Search for the cell housing the specified text and yield its [X, Y] center coordinate. 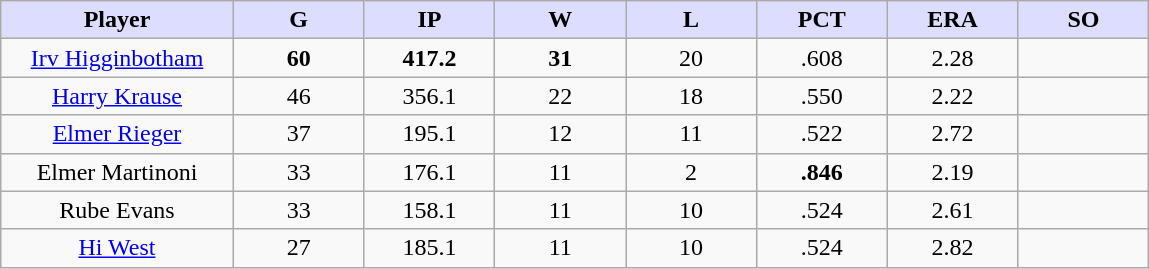
31 [560, 58]
20 [692, 58]
356.1 [430, 96]
195.1 [430, 134]
IP [430, 20]
37 [298, 134]
2.28 [952, 58]
Harry Krause [118, 96]
Elmer Rieger [118, 134]
Player [118, 20]
.550 [822, 96]
ERA [952, 20]
Irv Higginbotham [118, 58]
SO [1084, 20]
60 [298, 58]
2.22 [952, 96]
18 [692, 96]
L [692, 20]
G [298, 20]
W [560, 20]
Hi West [118, 248]
2.61 [952, 210]
Elmer Martinoni [118, 172]
417.2 [430, 58]
158.1 [430, 210]
.608 [822, 58]
176.1 [430, 172]
2 [692, 172]
46 [298, 96]
185.1 [430, 248]
.522 [822, 134]
2.19 [952, 172]
22 [560, 96]
12 [560, 134]
27 [298, 248]
2.72 [952, 134]
Rube Evans [118, 210]
2.82 [952, 248]
PCT [822, 20]
.846 [822, 172]
